Return the [X, Y] coordinate for the center point of the cell that contains the specified text.  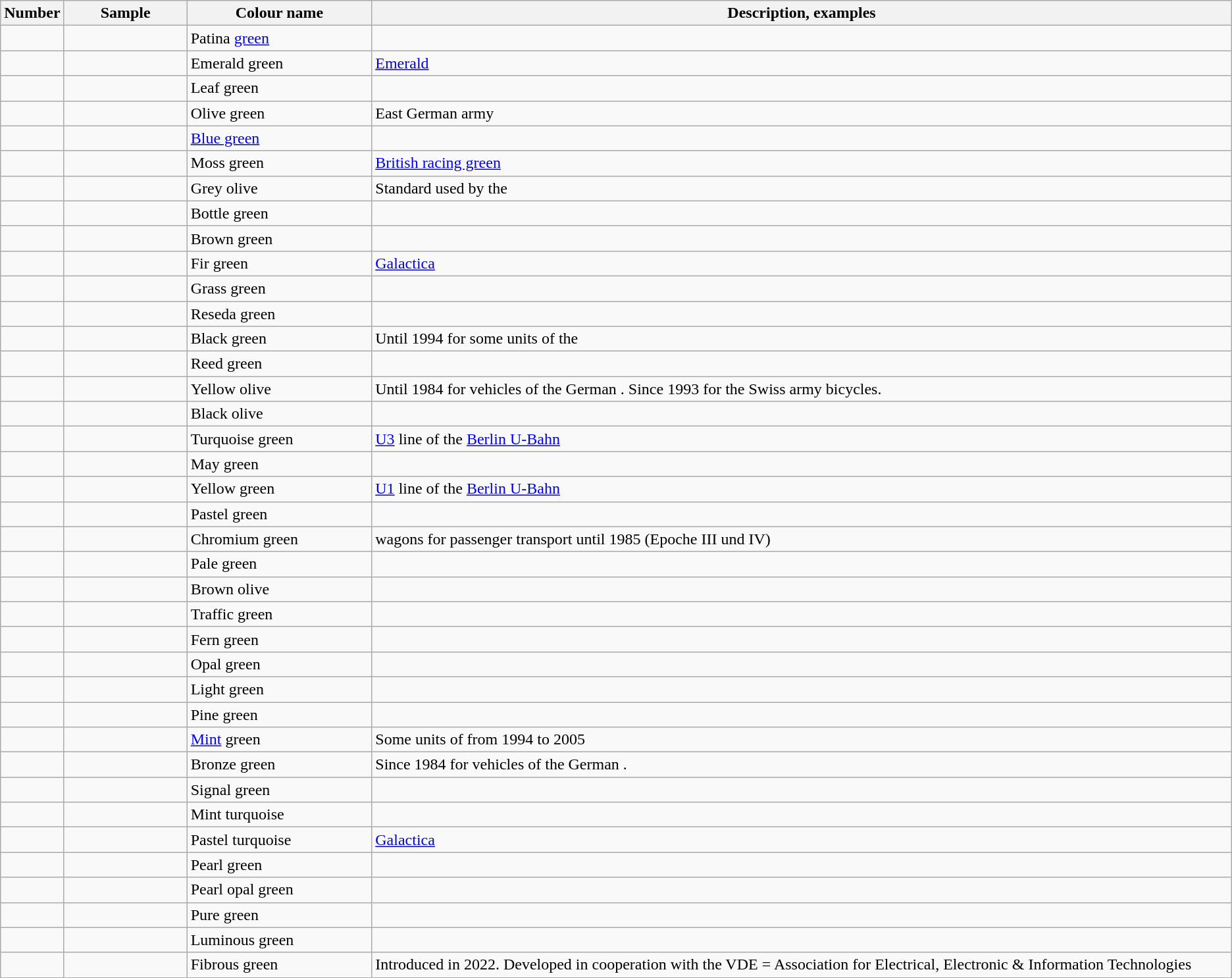
Reed green [279, 364]
U3 line of the Berlin U-Bahn [802, 439]
Opal green [279, 664]
Turquoise green [279, 439]
Signal green [279, 790]
Light green [279, 689]
wagons for passenger transport until 1985 (Epoche III und IV) [802, 539]
May green [279, 464]
Brown green [279, 238]
Fir green [279, 263]
Olive green [279, 113]
British racing green [802, 163]
Pale green [279, 564]
Blue green [279, 138]
Introduced in 2022. Developed in cooperation with the VDE = Association for Electrical, Electronic & Information Technologies [802, 965]
East German army [802, 113]
Moss green [279, 163]
Until 1984 for vehicles of the German . Since 1993 for the Swiss army bicycles. [802, 389]
Since 1984 for vehicles of the German . [802, 765]
Patina green [279, 38]
Bottle green [279, 213]
Standard used by the [802, 188]
Grey olive [279, 188]
Description, examples [802, 13]
Fibrous green [279, 965]
Pearl opal green [279, 890]
Grass green [279, 288]
Emerald [802, 63]
Mint green [279, 740]
Emerald green [279, 63]
Brown olive [279, 589]
Colour name [279, 13]
Luminous green [279, 940]
Yellow olive [279, 389]
Traffic green [279, 614]
Number [32, 13]
Reseda green [279, 314]
Until 1994 for some units of the [802, 339]
Pastel turquoise [279, 840]
Fern green [279, 639]
Black olive [279, 414]
Sample [125, 13]
Pine green [279, 714]
Chromium green [279, 539]
Yellow green [279, 489]
Leaf green [279, 88]
U1 line of the Berlin U-Bahn [802, 489]
Mint turquoise [279, 815]
Some units of from 1994 to 2005 [802, 740]
Black green [279, 339]
Bronze green [279, 765]
Pearl green [279, 865]
Pure green [279, 915]
Pastel green [279, 514]
